Return [X, Y] of the center of cell containing provided text 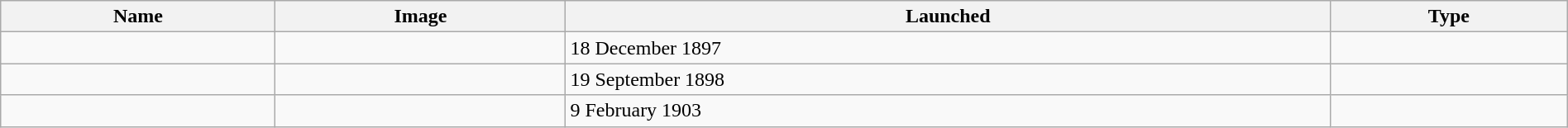
Name [138, 17]
18 December 1897 [948, 48]
9 February 1903 [948, 111]
Type [1449, 17]
19 September 1898 [948, 79]
Image [420, 17]
Launched [948, 17]
